Return the (X, Y) coordinate for the center point of the cell that contains the specified text.  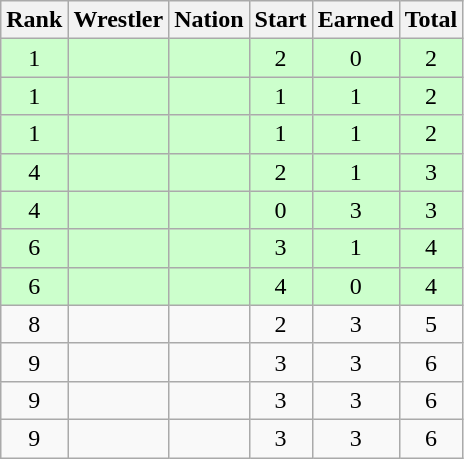
8 (34, 324)
Earned (356, 20)
Nation (209, 20)
Total (431, 20)
Rank (34, 20)
5 (431, 324)
Wrestler (118, 20)
Start (280, 20)
